Identify which cell holds the provided text, then report its (x, y) central coordinate. 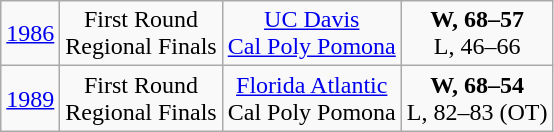
W, 68–54L, 82–83 (OT) (477, 98)
1986 (30, 34)
W, 68–57L, 46–66 (477, 34)
1989 (30, 98)
UC DavisCal Poly Pomona (312, 34)
Florida AtlanticCal Poly Pomona (312, 98)
